Pinpoint the cell where the given text exists, returning its [X, Y] midpoint coordinate. 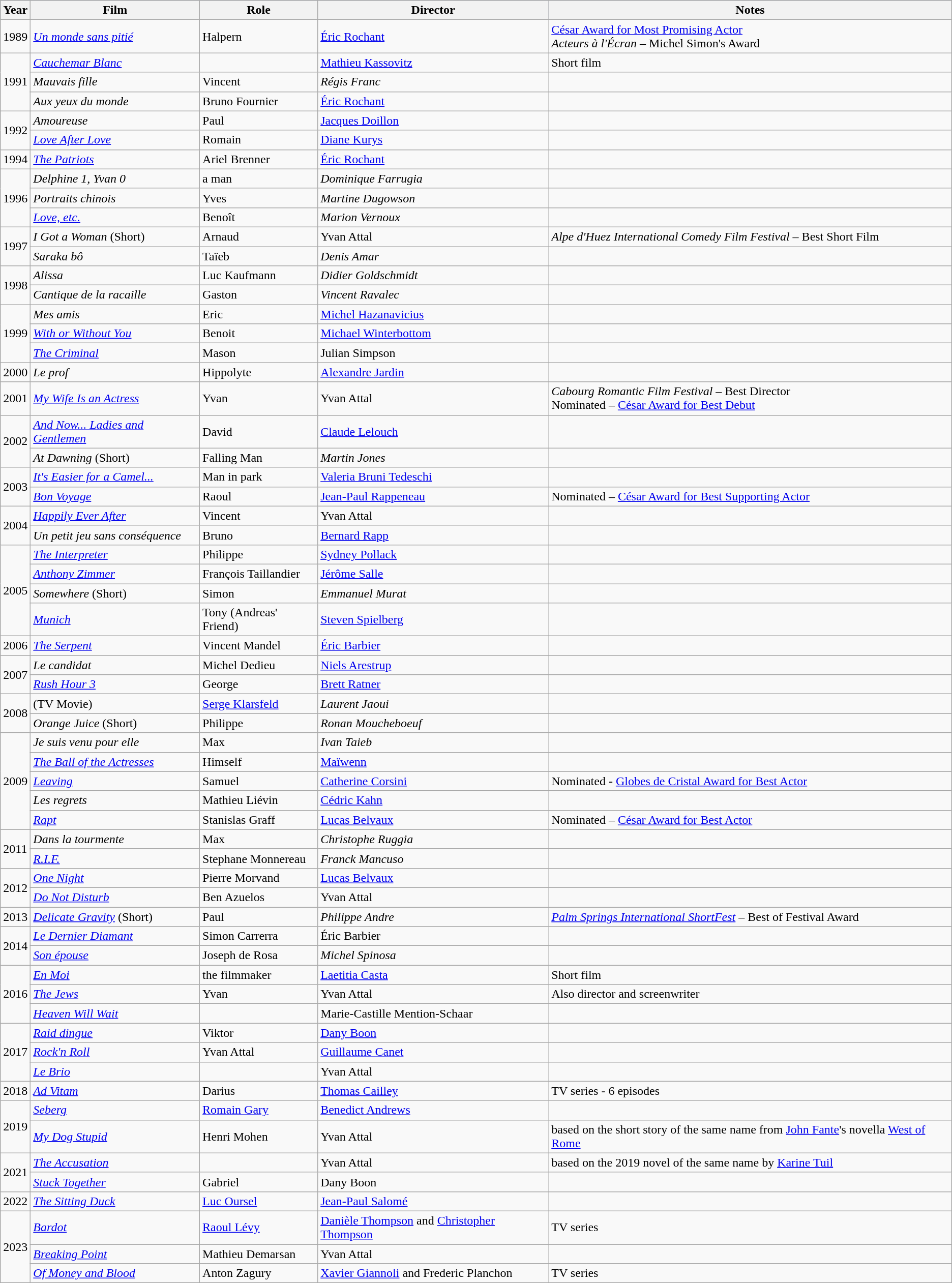
Julian Simpson [433, 353]
Son épouse [115, 956]
Cauchemar Blanc [115, 63]
Bon Voyage [115, 496]
Halpern [259, 37]
Man in park [259, 477]
Mathieu Kassovitz [433, 63]
2006 [15, 646]
Claude Lelouch [433, 431]
Le Brio [115, 1071]
The Criminal [115, 353]
the filmmaker [259, 975]
Un monde sans pitié [115, 37]
Ben Azuelos [259, 897]
Delicate Gravity (Short) [115, 917]
The Ball of the Actresses [115, 762]
1991 [15, 82]
a man [259, 178]
Benoit [259, 334]
Eric [259, 314]
Delphine 1, Yvan 0 [115, 178]
Laetitia Casta [433, 975]
R.I.F. [115, 858]
Henri Mohen [259, 1136]
The Accusation [115, 1162]
Xavier Giannoli and Frederic Planchon [433, 1273]
Stuck Together [115, 1182]
based on the 2019 novel of the same name by Karine Tuil [751, 1162]
Cédric Kahn [433, 800]
Bardot [115, 1228]
Marion Vernoux [433, 217]
The Sitting Duck [115, 1201]
Portraits chinois [115, 198]
Un petit jeu sans conséquence [115, 535]
Hippolyte [259, 372]
Taïeb [259, 256]
Raid dingue [115, 1033]
Palm Springs International ShortFest – Best of Festival Award [751, 917]
Michel Spinosa [433, 956]
Mathieu Demarsan [259, 1254]
Film [115, 10]
Director [433, 10]
2019 [15, 1127]
2014 [15, 946]
1992 [15, 130]
Simon Carrerra [259, 936]
Alpe d'Huez International Comedy Film Festival – Best Short Film [751, 236]
The Jews [115, 994]
Franck Mancuso [433, 858]
1999 [15, 334]
Gabriel [259, 1182]
Laurent Jaoui [433, 704]
En Moi [115, 975]
David [259, 431]
Leaving [115, 781]
Darius [259, 1091]
Samuel [259, 781]
Role [259, 10]
Ronan Moucheboeuf [433, 723]
Valeria Bruni Tedeschi [433, 477]
Ad Vitam [115, 1091]
Denis Amar [433, 256]
Pierre Morvand [259, 878]
Mes amis [115, 314]
based on the short story of the same name from John Fante's novella West of Rome [751, 1136]
Breaking Point [115, 1254]
Sydney Pollack [433, 554]
Le Dernier Diamant [115, 936]
2008 [15, 713]
Do Not Disturb [115, 897]
Arnaud [259, 236]
Raoul Lévy [259, 1228]
Rock'n Roll [115, 1052]
Love, etc. [115, 217]
César Award for Most Promising ActorActeurs à l'Écran – Michel Simon's Award [751, 37]
2021 [15, 1172]
Didier Goldschmidt [433, 276]
2002 [15, 441]
I Got a Woman (Short) [115, 236]
(TV Movie) [115, 704]
Martine Dugowson [433, 198]
2016 [15, 994]
My Dog Stupid [115, 1136]
Bruno [259, 535]
Of Money and Blood [115, 1273]
Raoul [259, 496]
Maïwenn [433, 762]
Joseph de Rosa [259, 956]
Nominated – César Award for Best Supporting Actor [751, 496]
Benedict Andrews [433, 1110]
Jean-Paul Rappeneau [433, 496]
Danièle Thompson and Christopher Thompson [433, 1228]
2003 [15, 487]
1998 [15, 285]
Philippe Andre [433, 917]
2012 [15, 887]
Serge Klarsfeld [259, 704]
Michel Dedieu [259, 665]
My Wife Is an Actress [115, 399]
Munich [115, 619]
Notes [751, 10]
Orange Juice (Short) [115, 723]
François Taillandier [259, 574]
1994 [15, 159]
Michel Hazanavicius [433, 314]
Le prof [115, 372]
Nominated – César Award for Best Actor [751, 820]
Tony (Andreas' Friend) [259, 619]
Love After Love [115, 140]
Aux yeux du monde [115, 101]
Luc Oursel [259, 1201]
Nominated - Globes de Cristal Award for Best Actor [751, 781]
Catherine Corsini [433, 781]
Happily Ever After [115, 516]
Heaven Will Wait [115, 1013]
2011 [15, 849]
Cantique de la racaille [115, 295]
Marie-Castille Mention-Schaar [433, 1013]
One Night [115, 878]
Himself [259, 762]
Anthony Zimmer [115, 574]
2000 [15, 372]
Romain Gary [259, 1110]
Anton Zagury [259, 1273]
1989 [15, 37]
1996 [15, 198]
The Serpent [115, 646]
Dans la tourmente [115, 839]
Ariel Brenner [259, 159]
Niels Arestrup [433, 665]
Jérôme Salle [433, 574]
Christophe Ruggia [433, 839]
Seberg [115, 1110]
2017 [15, 1052]
Rapt [115, 820]
Falling Man [259, 458]
2001 [15, 399]
Michael Winterbottom [433, 334]
Also director and screenwriter [751, 994]
Alissa [115, 276]
Year [15, 10]
Bernard Rapp [433, 535]
Vincent Ravalec [433, 295]
At Dawning (Short) [115, 458]
Thomas Cailley [433, 1091]
Viktor [259, 1033]
Romain [259, 140]
Bruno Fournier [259, 101]
2023 [15, 1247]
Dominique Farrugia [433, 178]
It's Easier for a Camel... [115, 477]
2007 [15, 675]
Régis Franc [433, 82]
And Now... Ladies and Gentlemen [115, 431]
Simon [259, 593]
Jacques Doillon [433, 121]
Somewhere (Short) [115, 593]
2005 [15, 590]
Steven Spielberg [433, 619]
Guillaume Canet [433, 1052]
Ivan Taieb [433, 742]
2013 [15, 917]
Les regrets [115, 800]
2004 [15, 525]
2009 [15, 781]
Gaston [259, 295]
Brett Ratner [433, 684]
With or Without You [115, 334]
Benoît [259, 217]
Diane Kurys [433, 140]
Stanislas Graff [259, 820]
Rush Hour 3 [115, 684]
Martin Jones [433, 458]
Le candidat [115, 665]
2018 [15, 1091]
Cabourg Romantic Film Festival – Best DirectorNominated – César Award for Best Debut [751, 399]
Mason [259, 353]
Emmanuel Murat [433, 593]
Yves [259, 198]
Je suis venu pour elle [115, 742]
Alexandre Jardin [433, 372]
Stephane Monnereau [259, 858]
Mathieu Liévin [259, 800]
Vincent Mandel [259, 646]
Saraka bô [115, 256]
2022 [15, 1201]
Mauvais fille [115, 82]
George [259, 684]
TV series - 6 episodes [751, 1091]
Jean-Paul Salomé [433, 1201]
1997 [15, 246]
Luc Kaufmann [259, 276]
The Interpreter [115, 554]
The Patriots [115, 159]
Amoureuse [115, 121]
